Identify which cell holds the provided text, then report its (x, y) central coordinate. 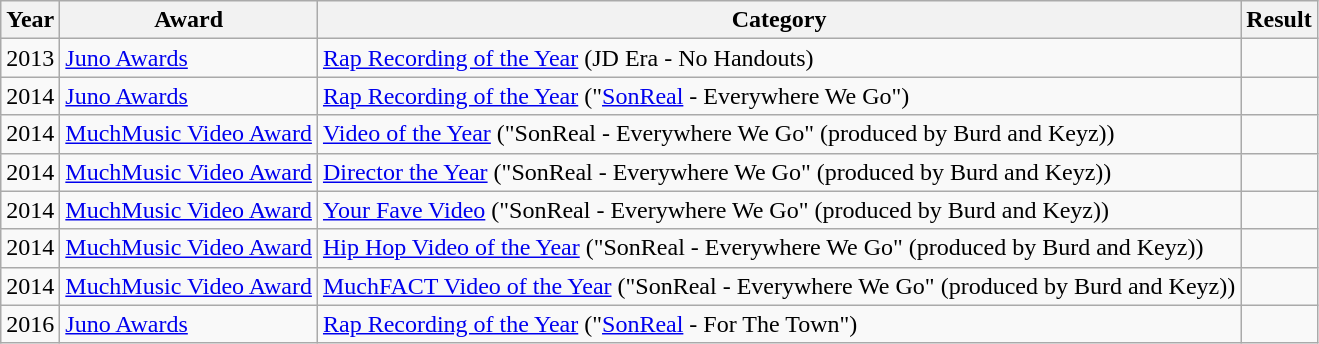
Hip Hop Video of the Year ("SonReal - Everywhere We Go" (produced by Burd and Keyz)) (778, 248)
2016 (30, 324)
Category (778, 20)
2013 (30, 58)
Director the Year ("SonReal - Everywhere We Go" (produced by Burd and Keyz)) (778, 172)
Year (30, 20)
Video of the Year ("SonReal - Everywhere We Go" (produced by Burd and Keyz)) (778, 134)
Result (1279, 20)
Rap Recording of the Year ("SonReal - Everywhere We Go") (778, 96)
Your Fave Video ("SonReal - Everywhere We Go" (produced by Burd and Keyz)) (778, 210)
Rap Recording of the Year (JD Era - No Handouts) (778, 58)
Rap Recording of the Year ("SonReal - For The Town") (778, 324)
MuchFACT Video of the Year ("SonReal - Everywhere We Go" (produced by Burd and Keyz)) (778, 286)
Award (189, 20)
